Return the [x, y] coordinate for the center point of the cell that contains the specified text.  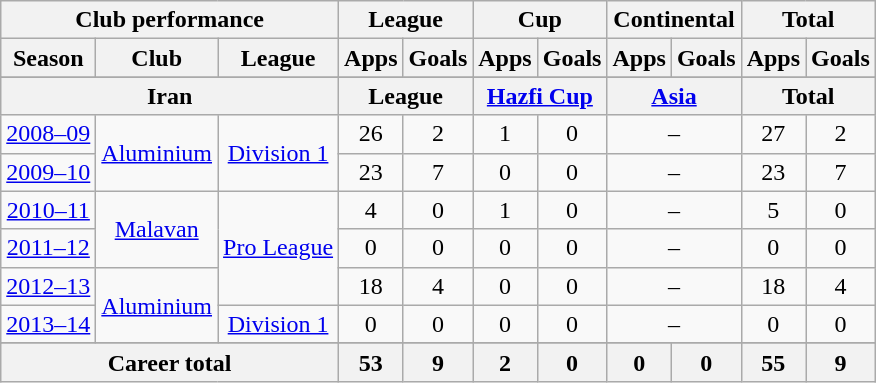
Malavan [157, 229]
Hazfi Cup [540, 96]
Season [48, 58]
Iran [170, 96]
2010–11 [48, 210]
Club [157, 58]
Asia [674, 96]
27 [773, 134]
2012–13 [48, 286]
2011–12 [48, 248]
Career total [170, 362]
26 [371, 134]
2008–09 [48, 134]
5 [773, 210]
Pro League [278, 248]
Cup [540, 20]
Club performance [170, 20]
55 [773, 362]
Continental [674, 20]
2013–14 [48, 324]
2009–10 [48, 172]
53 [371, 362]
